Output the [X, Y] coordinate of the center of the cell containing the given text.  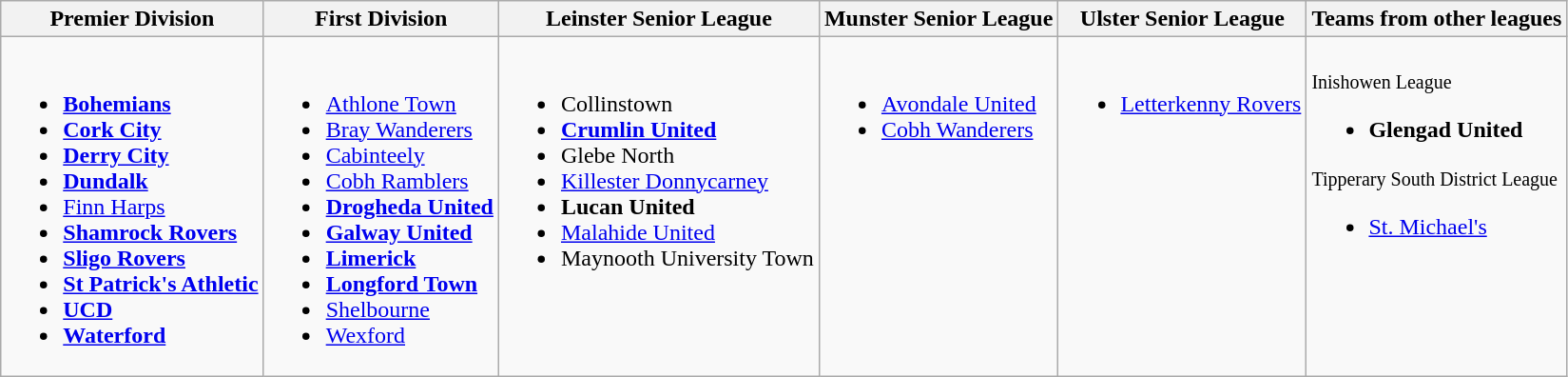
Avondale UnitedCobh Wanderers [939, 207]
Teams from other leagues [1437, 19]
CollinstownCrumlin UnitedGlebe NorthKillester DonnycarneyLucan UnitedMalahide UnitedMaynooth University Town [658, 207]
Inishowen LeagueGlengad UnitedTipperary South District LeagueSt. Michael's [1437, 207]
Premier Division [132, 19]
BohemiansCork CityDerry CityDundalkFinn HarpsShamrock RoversSligo RoversSt Patrick's AthleticUCDWaterford [132, 207]
Ulster Senior League [1183, 19]
Letterkenny Rovers [1183, 207]
First Division [380, 19]
Munster Senior League [939, 19]
Leinster Senior League [658, 19]
Athlone TownBray WanderersCabinteelyCobh RamblersDrogheda UnitedGalway UnitedLimerickLongford TownShelbourneWexford [380, 207]
